Locate the cell with the specified text and output its (x, y) center coordinate. 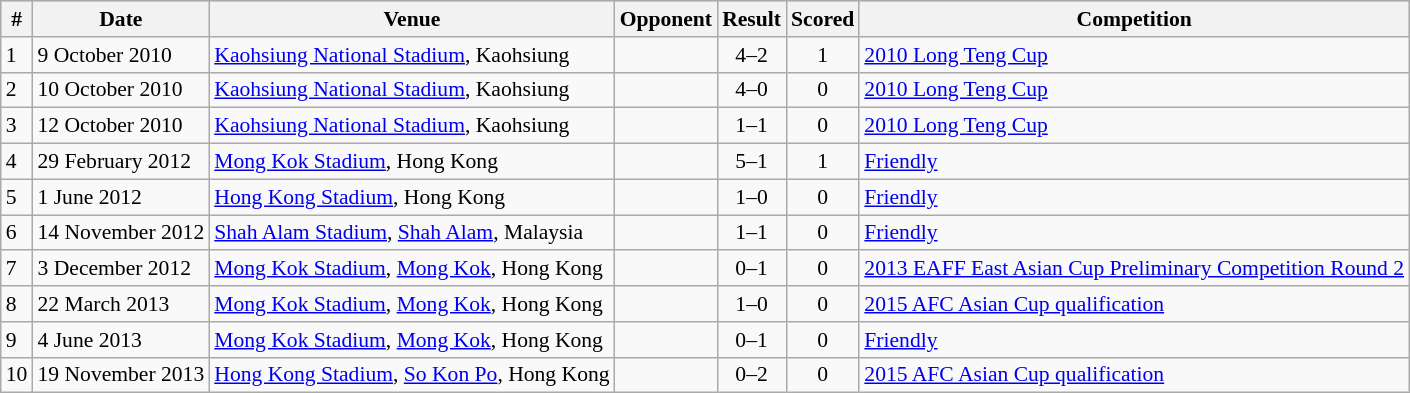
12 October 2010 (120, 126)
1 June 2012 (120, 197)
29 February 2012 (120, 162)
4–2 (752, 55)
5 (17, 197)
5–1 (752, 162)
10 October 2010 (120, 90)
2013 EAFF East Asian Cup Preliminary Competition Round 2 (1134, 269)
Competition (1134, 19)
0–2 (752, 375)
7 (17, 269)
Shah Alam Stadium, Shah Alam, Malaysia (412, 233)
Date (120, 19)
4 June 2013 (120, 340)
6 (17, 233)
Mong Kok Stadium, Hong Kong (412, 162)
19 November 2013 (120, 375)
3 (17, 126)
Venue (412, 19)
Scored (822, 19)
10 (17, 375)
2 (17, 90)
Opponent (666, 19)
9 October 2010 (120, 55)
4–0 (752, 90)
3 December 2012 (120, 269)
8 (17, 304)
22 March 2013 (120, 304)
9 (17, 340)
Hong Kong Stadium, So Kon Po, Hong Kong (412, 375)
Result (752, 19)
Hong Kong Stadium, Hong Kong (412, 197)
# (17, 19)
4 (17, 162)
14 November 2012 (120, 233)
